Return (X, Y) of the center of cell containing provided text 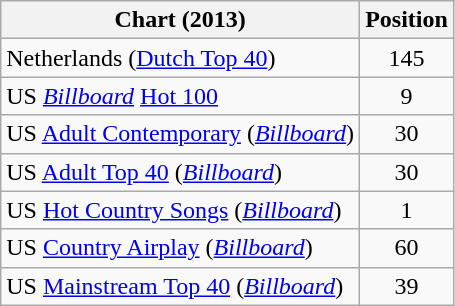
Position (407, 20)
US Adult Top 40 (Billboard) (180, 172)
9 (407, 96)
US Hot Country Songs (Billboard) (180, 210)
US Country Airplay (Billboard) (180, 248)
Netherlands (Dutch Top 40) (180, 58)
US Billboard Hot 100 (180, 96)
145 (407, 58)
60 (407, 248)
US Adult Contemporary (Billboard) (180, 134)
US Mainstream Top 40 (Billboard) (180, 286)
39 (407, 286)
Chart (2013) (180, 20)
1 (407, 210)
